Detect which cell encompasses the target text, then output its [X, Y] center coordinate. 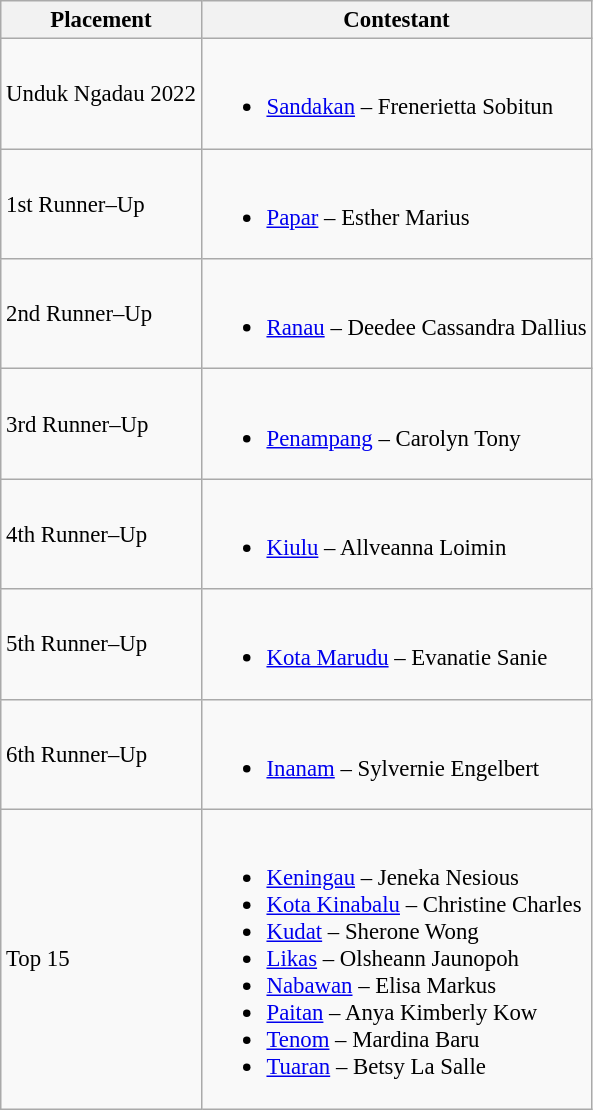
Ranau – Deedee Cassandra Dallius [396, 314]
3rd Runner–Up [101, 424]
Placement [101, 20]
Kota Marudu – Evanatie Sanie [396, 644]
Contestant [396, 20]
1st Runner–Up [101, 204]
2nd Runner–Up [101, 314]
Top 15 [101, 960]
Papar – Esther Marius [396, 204]
5th Runner–Up [101, 644]
4th Runner–Up [101, 534]
Inanam – Sylvernie Engelbert [396, 754]
Unduk Ngadau 2022 [101, 94]
6th Runner–Up [101, 754]
Penampang – Carolyn Tony [396, 424]
Sandakan – Frenerietta Sobitun [396, 94]
Kiulu – Allveanna Loimin [396, 534]
